Scan for the cell matching the given text and deliver its (X, Y) coordinate at center. 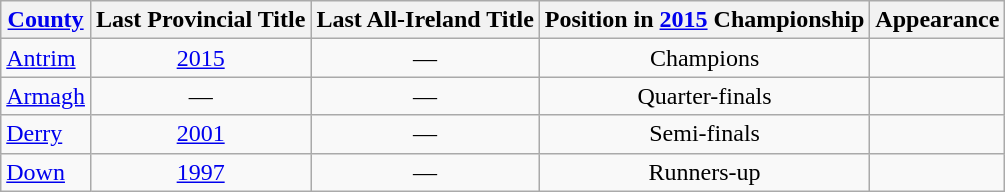
Last Provincial Title (200, 20)
Position in 2015 Championship (704, 20)
Last All-Ireland Title (425, 20)
1997 (200, 172)
Derry (46, 134)
Semi-finals (704, 134)
Champions (704, 58)
Antrim (46, 58)
2015 (200, 58)
Armagh (46, 96)
Quarter-finals (704, 96)
2001 (200, 134)
Runners-up (704, 172)
County (46, 20)
Appearance (938, 20)
Down (46, 172)
